Output the (X, Y) coordinate of the center of the cell containing the given text.  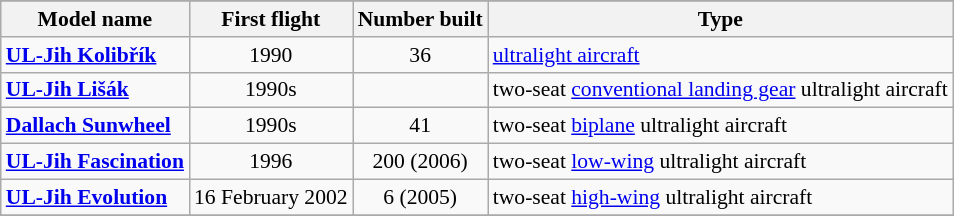
Model name (95, 19)
two-seat conventional landing gear ultralight aircraft (720, 90)
36 (420, 55)
200 (2006) (420, 162)
6 (2005) (420, 197)
UL-Jih Kolibřík (95, 55)
41 (420, 126)
1990 (271, 55)
Number built (420, 19)
Dallach Sunwheel (95, 126)
two-seat high-wing ultralight aircraft (720, 197)
UL-Jih Evolution (95, 197)
16 February 2002 (271, 197)
Type (720, 19)
ultralight aircraft (720, 55)
1996 (271, 162)
First flight (271, 19)
UL-Jih Fascination (95, 162)
UL-Jih Lišák (95, 90)
two-seat biplane ultralight aircraft (720, 126)
two-seat low-wing ultralight aircraft (720, 162)
